Locate the cell with the specified text and output its [X, Y] center coordinate. 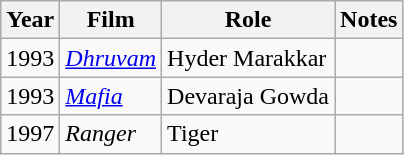
Dhruvam [111, 58]
Ranger [111, 134]
Devaraja Gowda [248, 96]
Notes [369, 20]
Film [111, 20]
Year [30, 20]
Hyder Marakkar [248, 58]
Tiger [248, 134]
Mafia [111, 96]
1997 [30, 134]
Role [248, 20]
